Identify which cell holds the provided text, then report its (x, y) central coordinate. 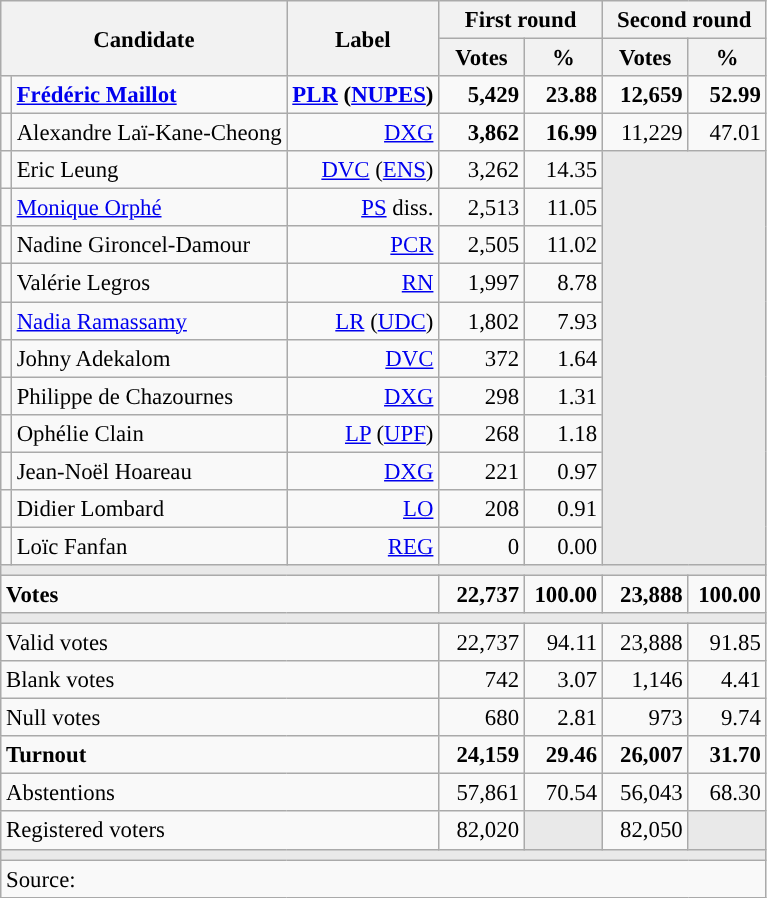
2,505 (482, 245)
DVC (363, 358)
52.99 (727, 95)
2,513 (482, 208)
1.18 (563, 433)
298 (482, 396)
Candidate (144, 38)
70.54 (563, 793)
31.70 (727, 755)
3,862 (482, 133)
2.81 (563, 718)
11,229 (645, 133)
14.35 (563, 170)
9.74 (727, 718)
Loïc Fanfan (149, 546)
PS diss. (363, 208)
56,043 (645, 793)
PLR (NUPES) (363, 95)
Ophélie Clain (149, 433)
16.99 (563, 133)
1.64 (563, 358)
LP (UPF) (363, 433)
742 (482, 680)
Blank votes (220, 680)
Frédéric Maillot (149, 95)
47.01 (727, 133)
Second round (684, 20)
0.91 (563, 509)
Valid votes (220, 643)
372 (482, 358)
Registered voters (220, 831)
4.41 (727, 680)
82,050 (645, 831)
26,007 (645, 755)
29.46 (563, 755)
LO (363, 509)
RN (363, 283)
5,429 (482, 95)
Monique Orphé (149, 208)
8.78 (563, 283)
12,659 (645, 95)
Nadia Ramassamy (149, 321)
221 (482, 471)
1,997 (482, 283)
0.97 (563, 471)
91.85 (727, 643)
Philippe de Chazournes (149, 396)
Abstentions (220, 793)
Turnout (220, 755)
82,020 (482, 831)
3.07 (563, 680)
Valérie Legros (149, 283)
1.31 (563, 396)
Didier Lombard (149, 509)
3,262 (482, 170)
7.93 (563, 321)
0 (482, 546)
11.02 (563, 245)
PCR (363, 245)
57,861 (482, 793)
1,802 (482, 321)
Jean-Noël Hoareau (149, 471)
68.30 (727, 793)
680 (482, 718)
Null votes (220, 718)
Johny Adekalom (149, 358)
Eric Leung (149, 170)
Nadine Gironcel-Damour (149, 245)
973 (645, 718)
94.11 (563, 643)
11.05 (563, 208)
24,159 (482, 755)
Label (363, 38)
DVC (ENS) (363, 170)
First round (521, 20)
Source: (384, 879)
23.88 (563, 95)
LR (UDC) (363, 321)
1,146 (645, 680)
208 (482, 509)
0.00 (563, 546)
268 (482, 433)
REG (363, 546)
Alexandre Laï-Kane-Cheong (149, 133)
